Extract the (X, Y) coordinate from the center of the cell holding the provided text.  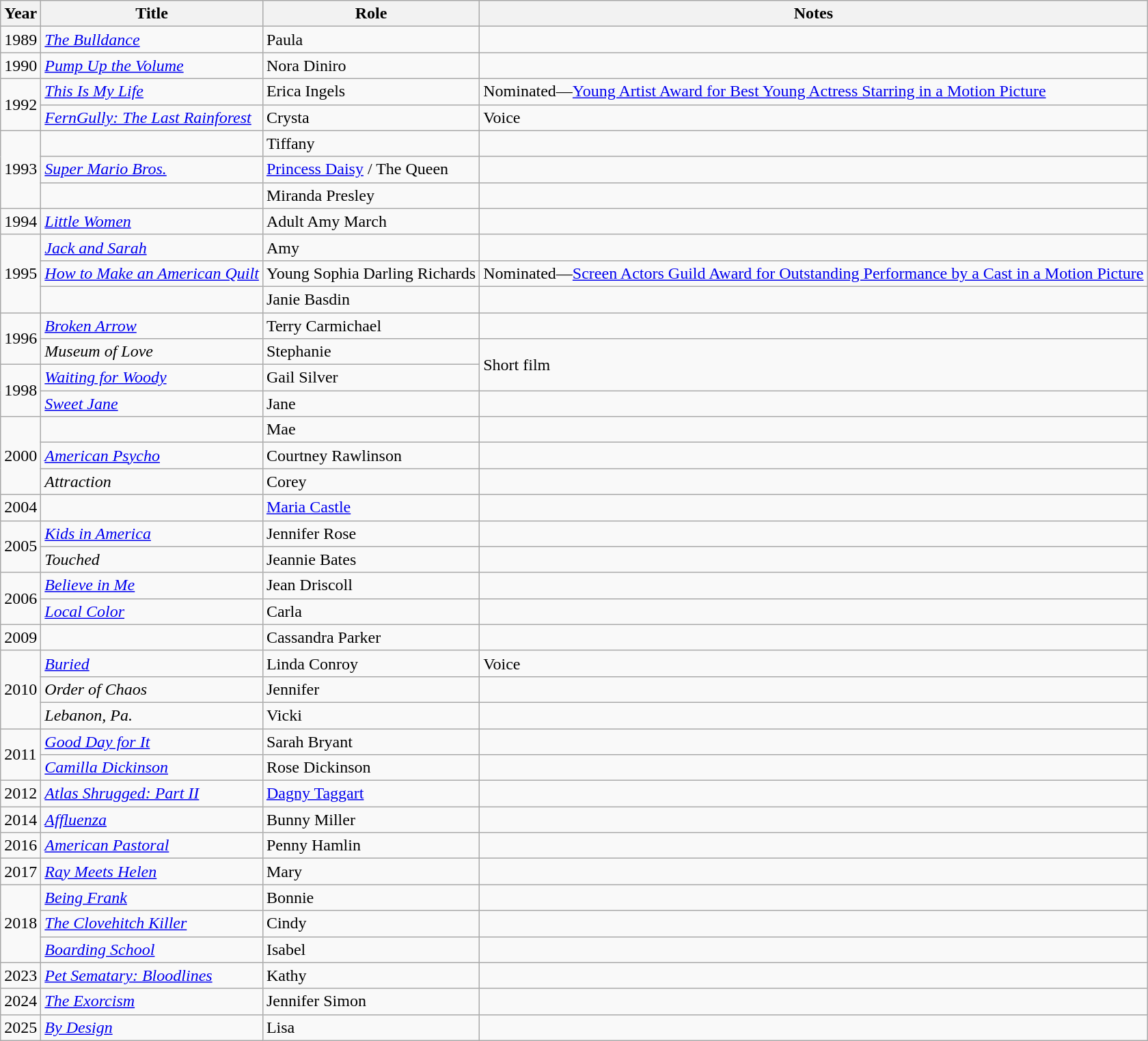
Maria Castle (370, 508)
2018 (20, 924)
Broken Arrow (152, 326)
Stephanie (370, 352)
Pump Up the Volume (152, 66)
Gail Silver (370, 378)
Attraction (152, 482)
Museum of Love (152, 352)
Jeannie Bates (370, 559)
By Design (152, 1027)
Janie Basdin (370, 299)
Terry Carmichael (370, 326)
FernGully: The Last Rainforest (152, 117)
Jennifer Simon (370, 1001)
Local Color (152, 611)
Good Day for It (152, 741)
Atlas Shrugged: Part II (152, 794)
Adult Amy March (370, 221)
The Clovehitch Killer (152, 924)
Nora Diniro (370, 66)
Short film (813, 365)
Amy (370, 247)
Title (152, 14)
Being Frank (152, 898)
Jennifer (370, 689)
Mary (370, 872)
Notes (813, 14)
Jennifer Rose (370, 533)
Tiffany (370, 143)
2009 (20, 637)
The Exorcism (152, 1001)
Young Sophia Darling Richards (370, 273)
How to Make an American Quilt (152, 273)
2010 (20, 689)
Nominated—Young Artist Award for Best Young Actress Starring in a Motion Picture (813, 92)
Paula (370, 40)
Cindy (370, 924)
2016 (20, 846)
Miranda Presley (370, 195)
2017 (20, 872)
Bunny Miller (370, 820)
2014 (20, 820)
2004 (20, 508)
Affluenza (152, 820)
Year (20, 14)
Jane (370, 404)
2000 (20, 456)
Touched (152, 559)
Role (370, 14)
Lebanon, Pa. (152, 715)
Boarding School (152, 949)
1989 (20, 40)
2012 (20, 794)
American Psycho (152, 456)
Cassandra Parker (370, 637)
2006 (20, 598)
2024 (20, 1001)
1990 (20, 66)
Kids in America (152, 533)
Order of Chaos (152, 689)
Courtney Rawlinson (370, 456)
1992 (20, 105)
Jean Driscoll (370, 585)
Princess Daisy / The Queen (370, 169)
Jack and Sarah (152, 247)
2023 (20, 975)
1993 (20, 169)
The Bulldance (152, 40)
Isabel (370, 949)
Camilla Dickinson (152, 768)
2005 (20, 546)
Penny Hamlin (370, 846)
Corey (370, 482)
This Is My Life (152, 92)
Super Mario Bros. (152, 169)
Crysta (370, 117)
Vicki (370, 715)
American Pastoral (152, 846)
2011 (20, 754)
Lisa (370, 1027)
Sarah Bryant (370, 741)
Pet Sematary: Bloodlines (152, 975)
Little Women (152, 221)
Believe in Me (152, 585)
2025 (20, 1027)
Bonnie (370, 898)
Dagny Taggart (370, 794)
Linda Conroy (370, 663)
Sweet Jane (152, 404)
Mae (370, 430)
1996 (20, 339)
1994 (20, 221)
Ray Meets Helen (152, 872)
Nominated—Screen Actors Guild Award for Outstanding Performance by a Cast in a Motion Picture (813, 273)
1998 (20, 391)
Buried (152, 663)
Carla (370, 611)
Waiting for Woody (152, 378)
1995 (20, 273)
Erica Ingels (370, 92)
Kathy (370, 975)
Rose Dickinson (370, 768)
